Output the (x, y) coordinate of the center of the cell containing the given text.  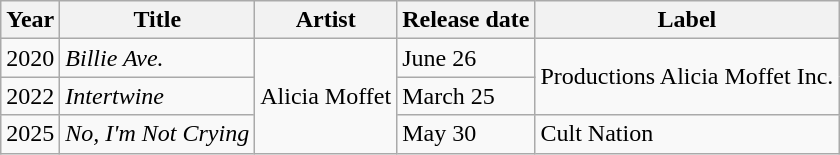
May 30 (466, 134)
Alicia Moffet (326, 96)
2020 (30, 58)
2022 (30, 96)
Year (30, 20)
No, I'm Not Crying (158, 134)
2025 (30, 134)
Release date (466, 20)
Title (158, 20)
Cult Nation (687, 134)
Artist (326, 20)
June 26 (466, 58)
Label (687, 20)
March 25 (466, 96)
Billie Ave. (158, 58)
Intertwine (158, 96)
Productions Alicia Moffet Inc. (687, 77)
